Determine the [X, Y] coordinate at the center of the cell enclosing the given text.  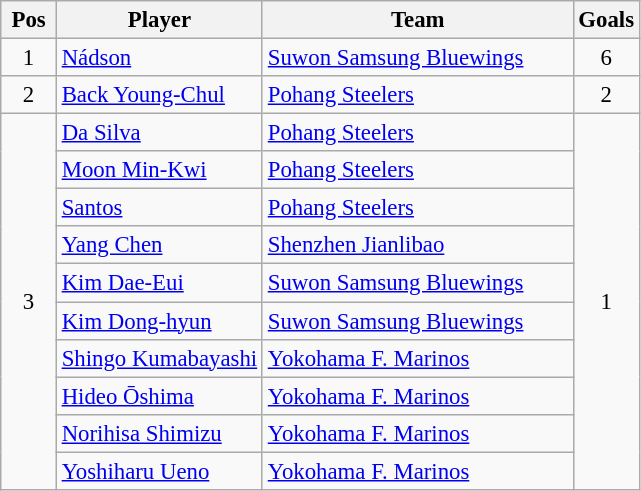
3 [29, 302]
Player [159, 20]
Pos [29, 20]
6 [606, 58]
Nádson [159, 58]
Goals [606, 20]
Santos [159, 208]
Hideo Ōshima [159, 396]
Da Silva [159, 133]
Moon Min-Kwi [159, 170]
Yoshiharu Ueno [159, 471]
Kim Dong-hyun [159, 321]
Back Young-Chul [159, 95]
Kim Dae-Eui [159, 283]
Norihisa Shimizu [159, 433]
Shenzhen Jianlibao [418, 245]
Team [418, 20]
Yang Chen [159, 245]
Shingo Kumabayashi [159, 358]
